Scan for the cell matching the given text and deliver its (X, Y) coordinate at center. 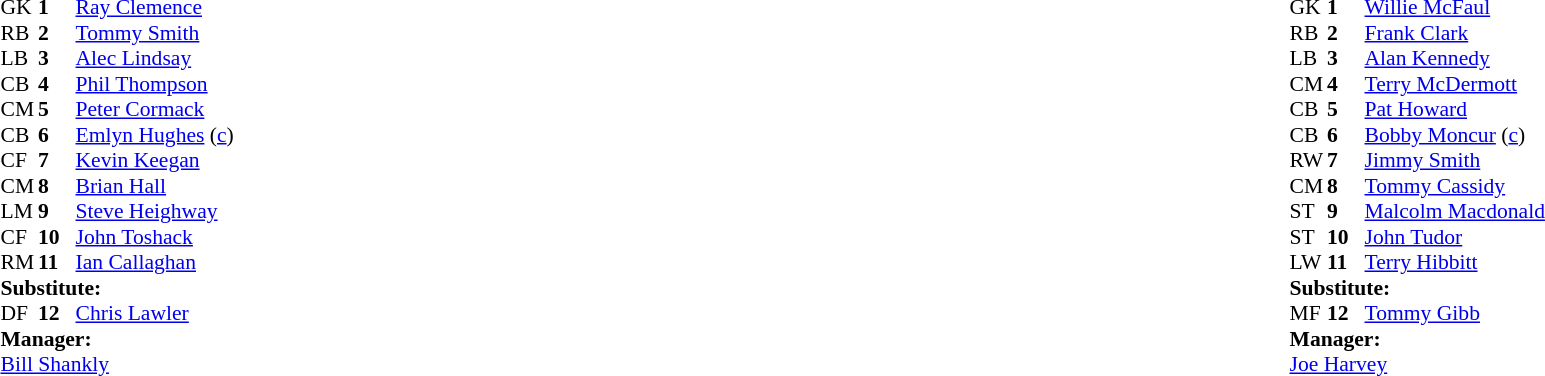
Tommy Cassidy (1455, 186)
Bobby Moncur (c) (1455, 135)
Kevin Keegan (155, 161)
Peter Cormack (155, 109)
Tommy Gibb (1455, 313)
RM (19, 263)
MF (1309, 313)
DF (19, 313)
Steve Heighway (155, 211)
Alan Kennedy (1455, 59)
Terry McDermott (1455, 84)
Frank Clark (1455, 33)
John Tudor (1455, 237)
RW (1309, 161)
Emlyn Hughes (c) (155, 135)
Phil Thompson (155, 84)
John Toshack (155, 237)
Terry Hibbitt (1455, 263)
Chris Lawler (155, 313)
LW (1309, 263)
Alec Lindsay (155, 59)
LM (19, 211)
Tommy Smith (155, 33)
Jimmy Smith (1455, 161)
Pat Howard (1455, 109)
Malcolm Macdonald (1455, 211)
Ian Callaghan (155, 263)
Brian Hall (155, 186)
